Output the [X, Y] coordinate of the center of the cell containing the given text.  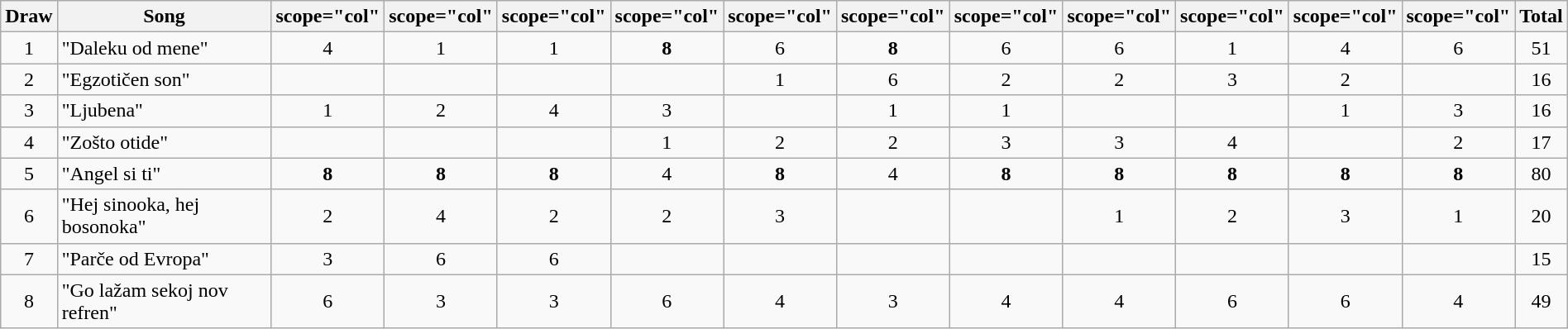
"Daleku od mene" [164, 48]
49 [1542, 301]
5 [29, 174]
"Angel si ti" [164, 174]
7 [29, 259]
"Hej sinooka, hej bosonoka" [164, 217]
Draw [29, 17]
"Zošto otide" [164, 142]
15 [1542, 259]
"Parče od Evropa" [164, 259]
"Egzotičen son" [164, 79]
20 [1542, 217]
"Ljubena" [164, 111]
51 [1542, 48]
Song [164, 17]
80 [1542, 174]
17 [1542, 142]
"Go lažam sekoj nov refren" [164, 301]
Total [1542, 17]
